Identify which cell holds the provided text, then report its [x, y] central coordinate. 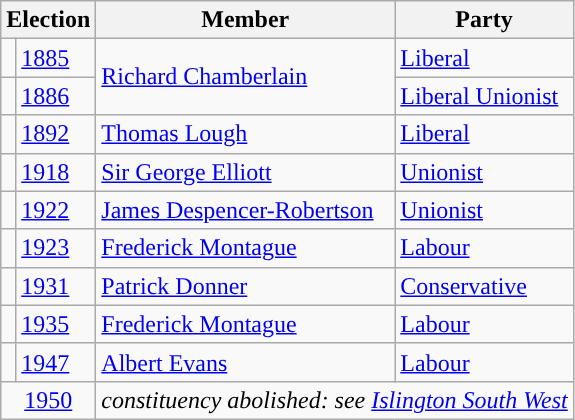
1950 [48, 400]
1931 [56, 286]
constituency abolished: see Islington South West [334, 400]
1923 [56, 248]
1918 [56, 172]
Thomas Lough [246, 134]
Sir George Elliott [246, 172]
Member [246, 20]
Liberal Unionist [484, 96]
Party [484, 20]
Patrick Donner [246, 286]
1947 [56, 362]
1935 [56, 324]
1886 [56, 96]
Albert Evans [246, 362]
1885 [56, 58]
1892 [56, 134]
Election [48, 20]
1922 [56, 210]
Conservative [484, 286]
Richard Chamberlain [246, 77]
James Despencer-Robertson [246, 210]
